Determine the [X, Y] coordinate at the center of the cell enclosing the given text.  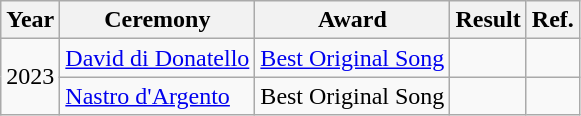
Ref. [552, 20]
Result [488, 20]
2023 [30, 77]
Nastro d'Argento [158, 96]
David di Donatello [158, 58]
Award [352, 20]
Ceremony [158, 20]
Year [30, 20]
